Extract the (X, Y) coordinate from the center of the cell holding the provided text.  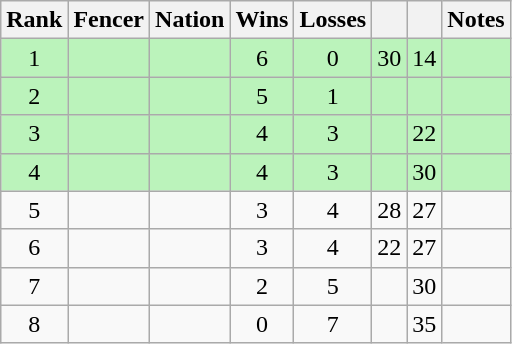
Wins (262, 20)
Notes (476, 20)
28 (390, 210)
8 (34, 324)
Nation (190, 20)
Rank (34, 20)
14 (424, 58)
Losses (333, 20)
Fencer (109, 20)
35 (424, 324)
